Locate the cell with the specified text and output its [X, Y] center coordinate. 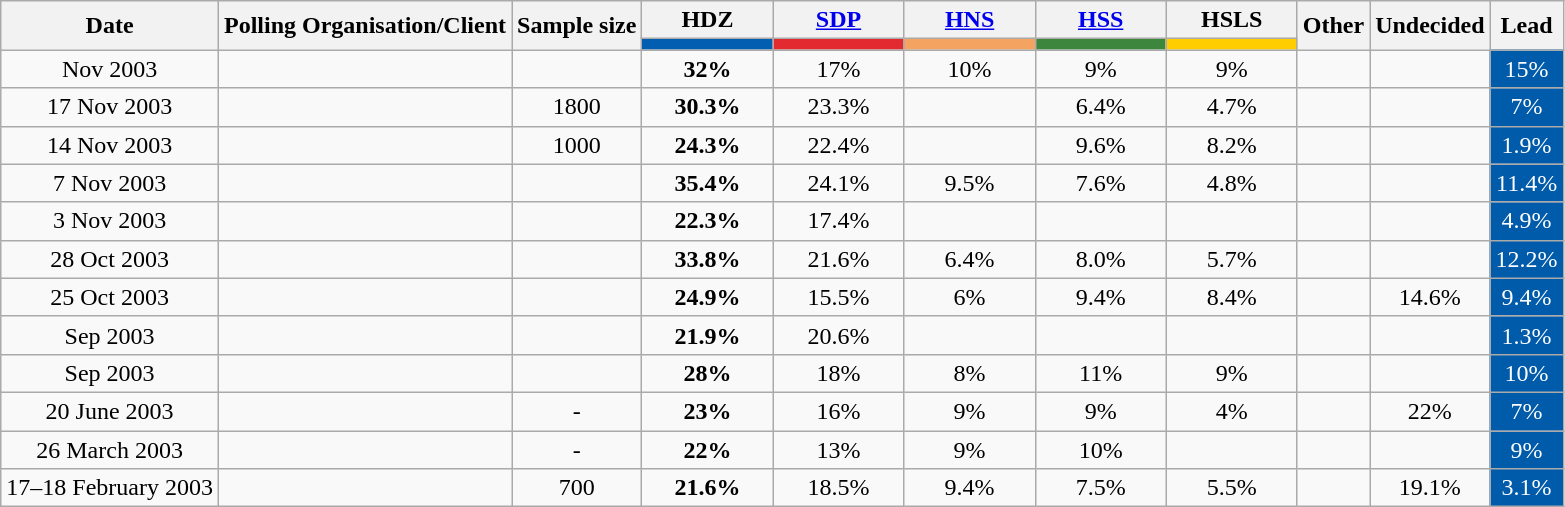
9.5% [970, 183]
28% [708, 373]
26 March 2003 [110, 449]
15.5% [838, 297]
9.6% [1100, 145]
16% [838, 411]
Lead [1526, 26]
HSLS [1232, 20]
32% [708, 69]
21.9% [708, 335]
20.6% [838, 335]
17% [838, 69]
28 Oct 2003 [110, 259]
17–18 February 2003 [110, 488]
700 [577, 488]
5.5% [1232, 488]
4.8% [1232, 183]
1000 [577, 145]
35.4% [708, 183]
4% [1232, 411]
Undecided [1430, 26]
Sample size [577, 26]
Other [1333, 26]
11.4% [1526, 183]
14.6% [1430, 297]
19.1% [1430, 488]
7 Nov 2003 [110, 183]
HSS [1100, 20]
7.6% [1100, 183]
22.3% [708, 221]
14 Nov 2003 [110, 145]
15% [1526, 69]
18% [838, 373]
HDZ [708, 20]
7.5% [1100, 488]
30.3% [708, 107]
SDP [838, 20]
20 June 2003 [110, 411]
1800 [577, 107]
3.1% [1526, 488]
8% [970, 373]
8.2% [1232, 145]
25 Oct 2003 [110, 297]
6% [970, 297]
1.3% [1526, 335]
13% [838, 449]
24.9% [708, 297]
12.2% [1526, 259]
Polling Organisation/Client [364, 26]
8.0% [1100, 259]
11% [1100, 373]
23.3% [838, 107]
22.4% [838, 145]
24.1% [838, 183]
33.8% [708, 259]
23% [708, 411]
4.9% [1526, 221]
5.7% [1232, 259]
HNS [970, 20]
8.4% [1232, 297]
18.5% [838, 488]
17.4% [838, 221]
3 Nov 2003 [110, 221]
17 Nov 2003 [110, 107]
Date [110, 26]
Nov 2003 [110, 69]
4.7% [1232, 107]
24.3% [708, 145]
1.9% [1526, 145]
